Return [X, Y] of the center of cell containing provided text 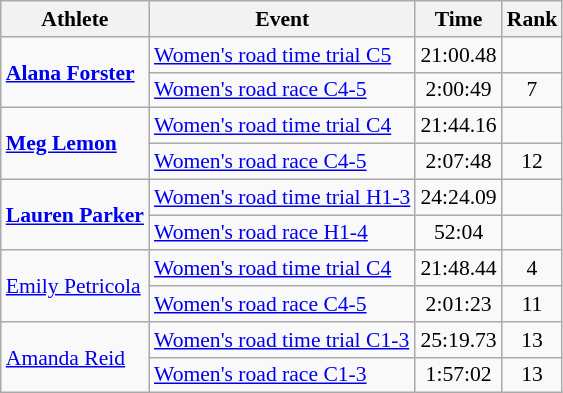
Meg Lemon [75, 144]
11 [532, 304]
Amanda Reid [75, 358]
Rank [532, 19]
Alana Forster [75, 72]
2:07:48 [458, 162]
Women's road time trial C1-3 [282, 340]
24:24.09 [458, 197]
Athlete [75, 19]
Event [282, 19]
Women's road race C1-3 [282, 375]
52:04 [458, 233]
21:48.44 [458, 269]
Lauren Parker [75, 214]
2:00:49 [458, 90]
Emily Petricola [75, 286]
Women's road time trial H1-3 [282, 197]
1:57:02 [458, 375]
12 [532, 162]
21:00.48 [458, 55]
7 [532, 90]
4 [532, 269]
25:19.73 [458, 340]
Time [458, 19]
Women's road race H1-4 [282, 233]
21:44.16 [458, 126]
Women's road time trial C5 [282, 55]
2:01:23 [458, 304]
